Extract the [X, Y] coordinate from the center of the cell holding the provided text.  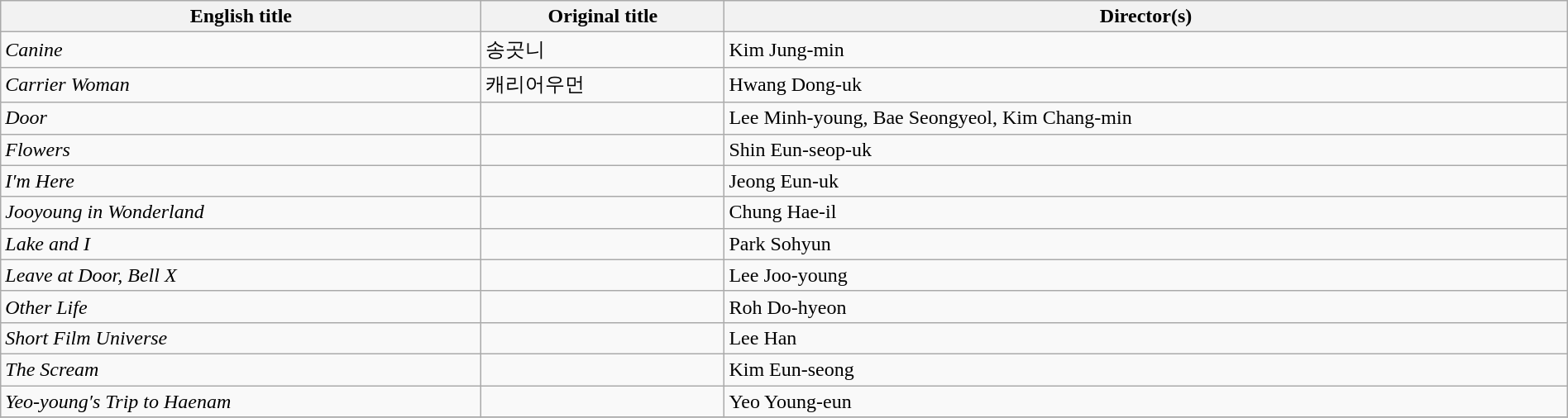
캐리어우먼 [603, 84]
Short Film Universe [241, 338]
Roh Do-hyeon [1146, 306]
Carrier Woman [241, 84]
Jooyoung in Wonderland [241, 212]
송곳니 [603, 50]
Leave at Door, Bell X [241, 275]
Hwang Dong-uk [1146, 84]
Shin Eun-seop-uk [1146, 150]
Other Life [241, 306]
English title [241, 17]
Park Sohyun [1146, 244]
Kim Eun-seong [1146, 369]
Yeo Young-eun [1146, 401]
Jeong Eun-uk [1146, 181]
Lake and I [241, 244]
Flowers [241, 150]
The Scream [241, 369]
Kim Jung-min [1146, 50]
Chung Hae-il [1146, 212]
Director(s) [1146, 17]
Lee Han [1146, 338]
Canine [241, 50]
Door [241, 118]
Yeo-young′s Trip to Haenam [241, 401]
I′m Here [241, 181]
Lee Joo-young [1146, 275]
Original title [603, 17]
Lee Minh-young, Bae Seongyeol, Kim Chang-min [1146, 118]
